Output the [x, y] coordinate of the center of the cell containing the given text.  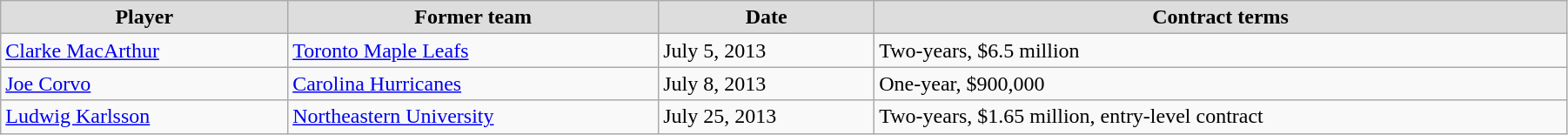
Two-years, $6.5 million [1221, 51]
Joe Corvo [144, 84]
Contract terms [1221, 17]
Player [144, 17]
Clarke MacArthur [144, 51]
July 25, 2013 [767, 117]
Northeastern University [473, 117]
Two-years, $1.65 million, entry-level contract [1221, 117]
Carolina Hurricanes [473, 84]
Ludwig Karlsson [144, 117]
Date [767, 17]
July 8, 2013 [767, 84]
July 5, 2013 [767, 51]
Former team [473, 17]
Toronto Maple Leafs [473, 51]
One-year, $900,000 [1221, 84]
